Search for the cell housing the specified text and yield its (x, y) center coordinate. 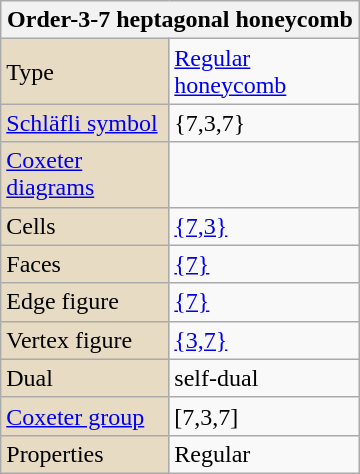
Coxeter diagrams (85, 174)
{7,3,7} (264, 123)
Properties (85, 454)
Dual (85, 378)
[7,3,7] (264, 416)
Vertex figure (85, 340)
Regular honeycomb (264, 72)
Order-3-7 heptagonal honeycomb (180, 20)
Schläfli symbol (85, 123)
Cells (85, 226)
{3,7} (264, 340)
Regular (264, 454)
self-dual (264, 378)
Type (85, 72)
Edge figure (85, 302)
Coxeter group (85, 416)
Faces (85, 264)
{7,3} (264, 226)
